Extract the (x, y) coordinate from the center of the cell holding the provided text.  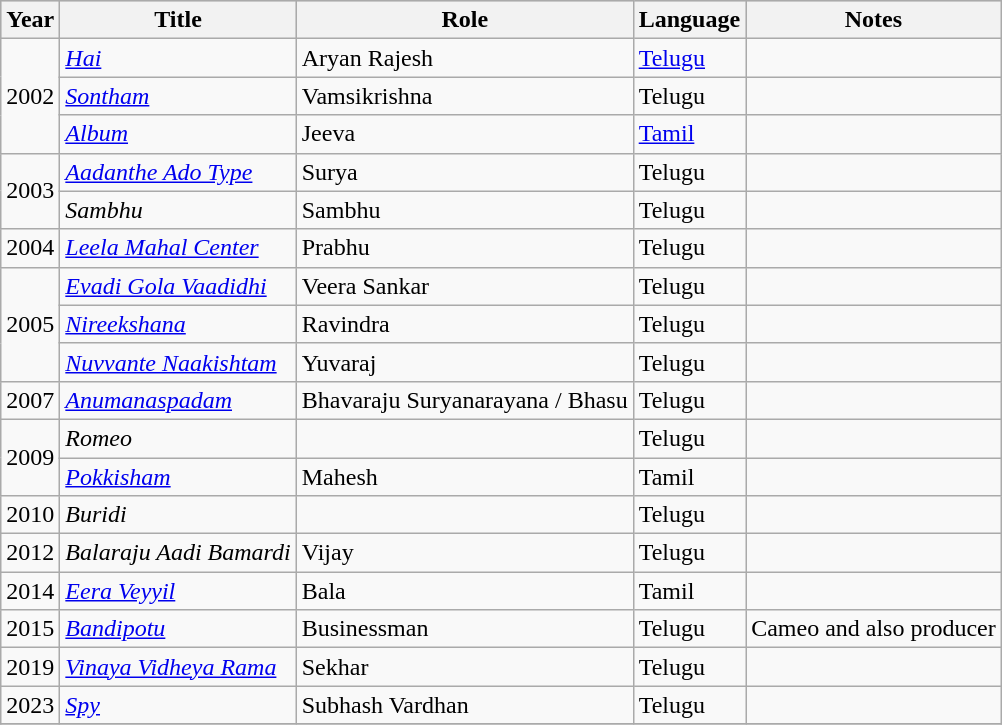
Vijay (464, 553)
Yuvaraj (464, 362)
Evadi Gola Vaadidhi (178, 286)
Surya (464, 172)
2005 (30, 324)
Spy (178, 705)
2010 (30, 515)
2004 (30, 248)
Role (464, 20)
Language (689, 20)
Notes (874, 20)
Hai (178, 58)
Pokkisham (178, 477)
2007 (30, 400)
2002 (30, 96)
Aadanthe Ado Type (178, 172)
Prabhu (464, 248)
Eera Veyyil (178, 591)
Sontham (178, 96)
Title (178, 20)
2012 (30, 553)
2015 (30, 629)
Vamsikrishna (464, 96)
Anumanaspadam (178, 400)
Vinaya Vidheya Rama (178, 667)
2003 (30, 191)
2014 (30, 591)
Buridi (178, 515)
Jeeva (464, 134)
Nuvvante Naakishtam (178, 362)
Bandipotu (178, 629)
Subhash Vardhan (464, 705)
Cameo and also producer (874, 629)
Leela Mahal Center (178, 248)
Mahesh (464, 477)
Aryan Rajesh (464, 58)
Bala (464, 591)
2023 (30, 705)
Sekhar (464, 667)
Bhavaraju Suryanarayana / Bhasu (464, 400)
2019 (30, 667)
Businessman (464, 629)
Year (30, 20)
Album (178, 134)
2009 (30, 457)
Romeo (178, 438)
Veera Sankar (464, 286)
Nireekshana (178, 324)
Balaraju Aadi Bamardi (178, 553)
Ravindra (464, 324)
